Provide the (x, y) coordinate of the cell's center where the given text is located.  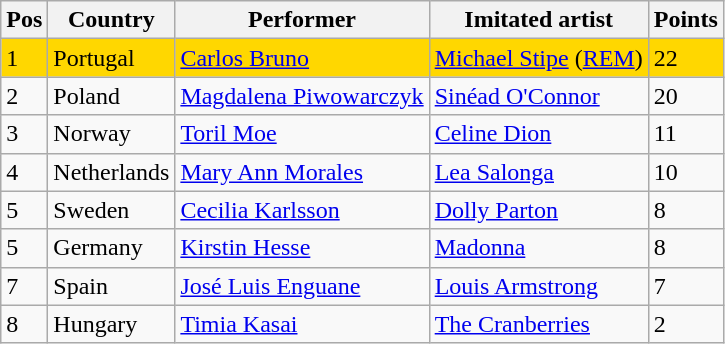
22 (686, 58)
Toril Moe (302, 134)
Carlos Bruno (302, 58)
Hungary (112, 324)
Poland (112, 96)
Imitated artist (538, 20)
The Cranberries (538, 324)
Celine Dion (538, 134)
Magdalena Piwowarczyk (302, 96)
Kirstin Hesse (302, 248)
Portugal (112, 58)
Cecilia Karlsson (302, 210)
Norway (112, 134)
Netherlands (112, 172)
Louis Armstrong (538, 286)
1 (24, 58)
Country (112, 20)
10 (686, 172)
Performer (302, 20)
11 (686, 134)
Madonna (538, 248)
José Luis Enguane (302, 286)
Points (686, 20)
Pos (24, 20)
Dolly Parton (538, 210)
Germany (112, 248)
Timia Kasai (302, 324)
Michael Stipe (REM) (538, 58)
Sweden (112, 210)
4 (24, 172)
Sinéad O'Connor (538, 96)
3 (24, 134)
Lea Salonga (538, 172)
Mary Ann Morales (302, 172)
Spain (112, 286)
20 (686, 96)
